Return the [x, y] coordinate for the center point of the cell that contains the specified text.  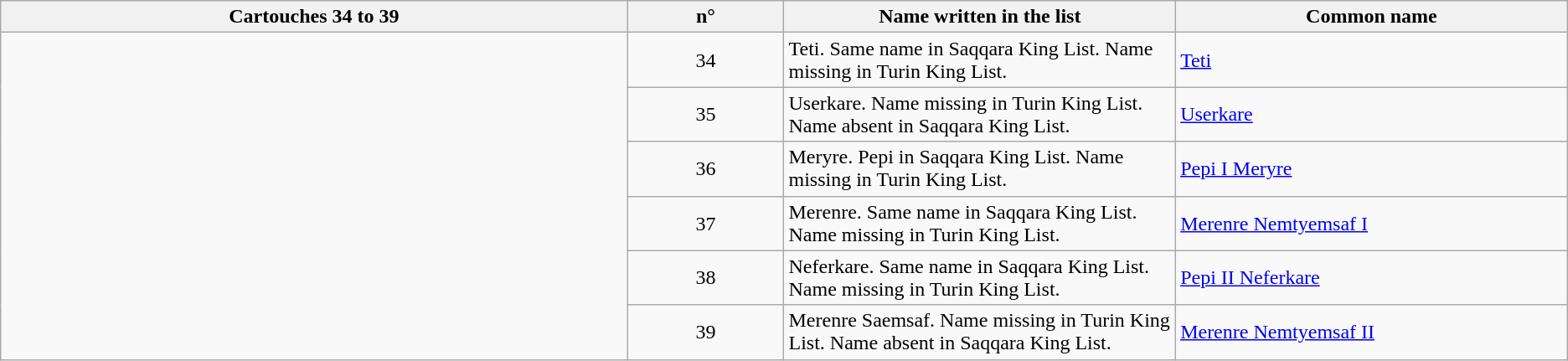
Merenre. Same name in Saqqara King List. Name missing in Turin King List. [980, 223]
Pepi II Neferkare [1372, 278]
Meryre. Pepi in Saqqara King List. Name missing in Turin King List. [980, 169]
35 [705, 114]
Merenre Nemtyemsaf II [1372, 332]
Neferkare. Same name in Saqqara King List. Name missing in Turin King List. [980, 278]
37 [705, 223]
n° [705, 17]
Teti [1372, 60]
38 [705, 278]
Teti. Same name in Saqqara King List. Name missing in Turin King List. [980, 60]
Common name [1372, 17]
Pepi I Meryre [1372, 169]
Merenre Saemsaf. Name missing in Turin King List. Name absent in Saqqara King List. [980, 332]
36 [705, 169]
Userkare. Name missing in Turin King List. Name absent in Saqqara King List. [980, 114]
39 [705, 332]
Name written in the list [980, 17]
Cartouches 34 to 39 [314, 17]
34 [705, 60]
Userkare [1372, 114]
Merenre Nemtyemsaf I [1372, 223]
